Search for the cell housing the specified text and yield its (X, Y) center coordinate. 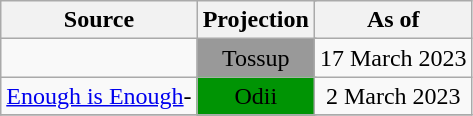
Odii (256, 96)
Source (99, 20)
Enough is Enough- (99, 96)
2 March 2023 (393, 96)
Projection (256, 20)
17 March 2023 (393, 58)
Tossup (256, 58)
As of (393, 20)
